Output the (x, y) coordinate of the center of the cell containing the given text.  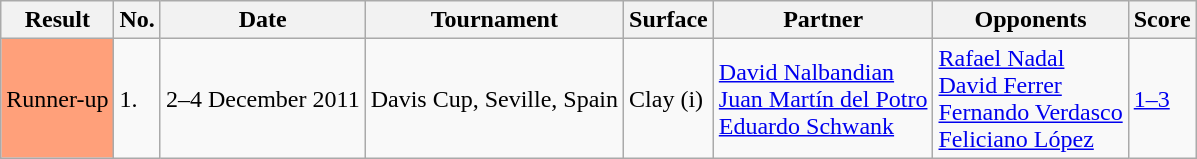
Davis Cup, Seville, Spain (494, 98)
Date (262, 20)
2–4 December 2011 (262, 98)
Surface (669, 20)
Rafael Nadal David Ferrer Fernando Verdasco Feliciano López (1030, 98)
Partner (823, 20)
Opponents (1030, 20)
Result (58, 20)
No. (137, 20)
1. (137, 98)
1–3 (1162, 98)
Tournament (494, 20)
Clay (i) (669, 98)
Runner-up (58, 98)
Score (1162, 20)
David Nalbandian Juan Martín del Potro Eduardo Schwank (823, 98)
